Identify which cell holds the provided text, then report its (x, y) central coordinate. 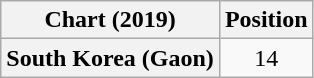
14 (266, 58)
Position (266, 20)
South Korea (Gaon) (110, 58)
Chart (2019) (110, 20)
